Provide the [X, Y] coordinate of the cell's center where the given text is located.  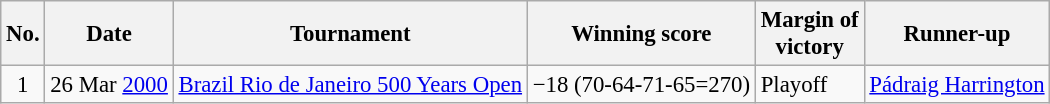
Playoff [810, 85]
−18 (70-64-71-65=270) [641, 85]
Tournament [350, 34]
No. [23, 34]
1 [23, 85]
Pádraig Harrington [957, 85]
Margin ofvictory [810, 34]
Date [109, 34]
Winning score [641, 34]
Runner-up [957, 34]
Brazil Rio de Janeiro 500 Years Open [350, 85]
26 Mar 2000 [109, 85]
